Detect which cell encompasses the target text, then output its (X, Y) center coordinate. 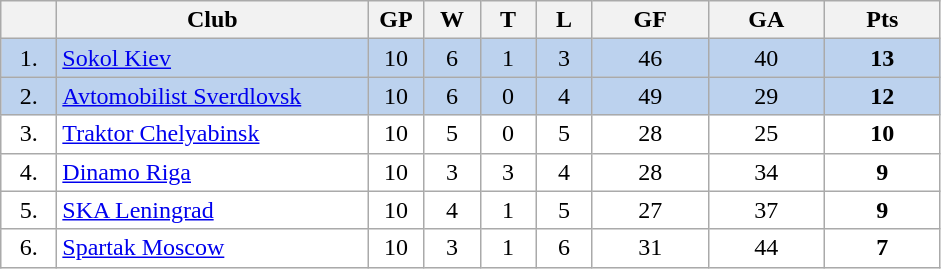
Traktor Chelyabinsk (212, 134)
SKA Leningrad (212, 210)
Avtomobilist Sverdlovsk (212, 96)
7 (882, 248)
Sokol Kiev (212, 58)
44 (766, 248)
12 (882, 96)
34 (766, 172)
46 (650, 58)
6. (29, 248)
T (508, 20)
25 (766, 134)
Dinamo Riga (212, 172)
2. (29, 96)
W (452, 20)
1. (29, 58)
Pts (882, 20)
27 (650, 210)
49 (650, 96)
L (564, 20)
5. (29, 210)
3. (29, 134)
40 (766, 58)
Club (212, 20)
GF (650, 20)
GP (396, 20)
13 (882, 58)
4. (29, 172)
37 (766, 210)
31 (650, 248)
29 (766, 96)
Spartak Moscow (212, 248)
GA (766, 20)
